Extract the (X, Y) coordinate from the center of the cell holding the provided text.  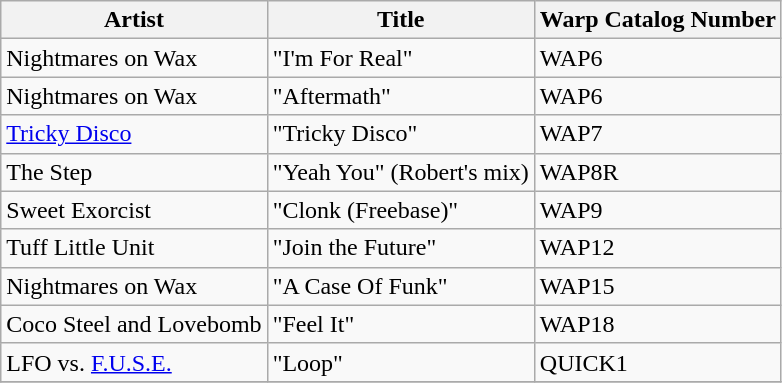
WAP18 (658, 324)
WAP7 (658, 134)
The Step (134, 172)
"Loop" (400, 362)
"Clonk (Freebase)" (400, 210)
WAP8R (658, 172)
"Join the Future" (400, 248)
Coco Steel and Lovebomb (134, 324)
Warp Catalog Number (658, 20)
LFO vs. F.U.S.E. (134, 362)
Tuff Little Unit (134, 248)
QUICK1 (658, 362)
"Tricky Disco" (400, 134)
"A Case Of Funk" (400, 286)
Tricky Disco (134, 134)
Artist (134, 20)
"I'm For Real" (400, 58)
"Yeah You" (Robert's mix) (400, 172)
Title (400, 20)
WAP15 (658, 286)
WAP12 (658, 248)
"Aftermath" (400, 96)
Sweet Exorcist (134, 210)
WAP9 (658, 210)
"Feel It" (400, 324)
